Find where the given text appears and provide that cell's center as [X, Y] coordinate. 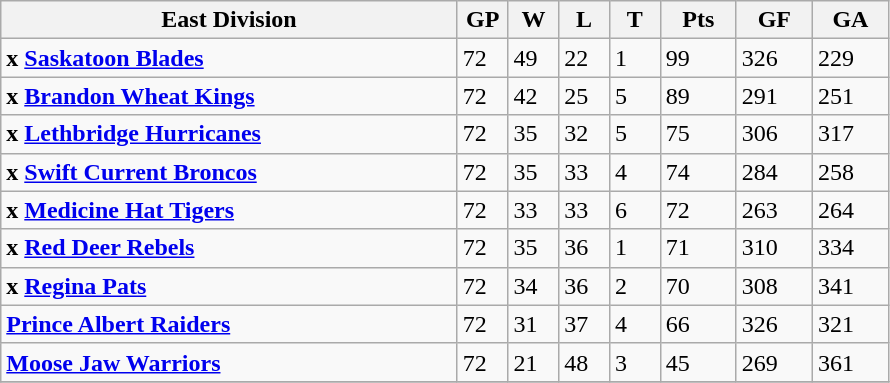
361 [850, 362]
284 [774, 172]
x Lethbridge Hurricanes [230, 134]
x Swift Current Broncos [230, 172]
3 [634, 362]
42 [534, 96]
W [534, 20]
251 [850, 96]
22 [584, 58]
269 [774, 362]
T [634, 20]
49 [534, 58]
x Saskatoon Blades [230, 58]
Prince Albert Raiders [230, 324]
321 [850, 324]
71 [698, 248]
45 [698, 362]
70 [698, 286]
2 [634, 286]
48 [584, 362]
GP [482, 20]
Moose Jaw Warriors [230, 362]
341 [850, 286]
308 [774, 286]
37 [584, 324]
229 [850, 58]
258 [850, 172]
334 [850, 248]
x Brandon Wheat Kings [230, 96]
x Regina Pats [230, 286]
263 [774, 210]
75 [698, 134]
x Medicine Hat Tigers [230, 210]
306 [774, 134]
74 [698, 172]
GF [774, 20]
L [584, 20]
264 [850, 210]
291 [774, 96]
Pts [698, 20]
x Red Deer Rebels [230, 248]
89 [698, 96]
21 [534, 362]
East Division [230, 20]
31 [534, 324]
99 [698, 58]
317 [850, 134]
66 [698, 324]
310 [774, 248]
32 [584, 134]
25 [584, 96]
34 [534, 286]
GA [850, 20]
6 [634, 210]
